Scan for the cell matching the given text and deliver its [x, y] coordinate at center. 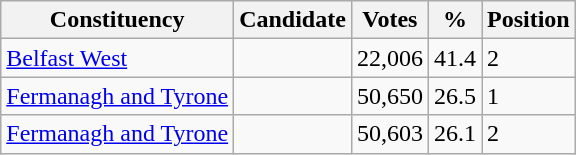
26.1 [454, 134]
% [454, 20]
1 [529, 96]
22,006 [390, 58]
26.5 [454, 96]
41.4 [454, 58]
50,650 [390, 96]
Position [529, 20]
Votes [390, 20]
Constituency [118, 20]
Belfast West [118, 58]
Candidate [293, 20]
50,603 [390, 134]
